Extract the [x, y] coordinate from the center of the cell holding the provided text.  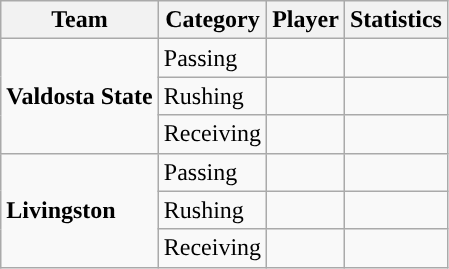
Livingston [80, 210]
Player [306, 20]
Team [80, 20]
Statistics [396, 20]
Category [212, 20]
Valdosta State [80, 96]
